Locate the cell with the specified text and output its (X, Y) center coordinate. 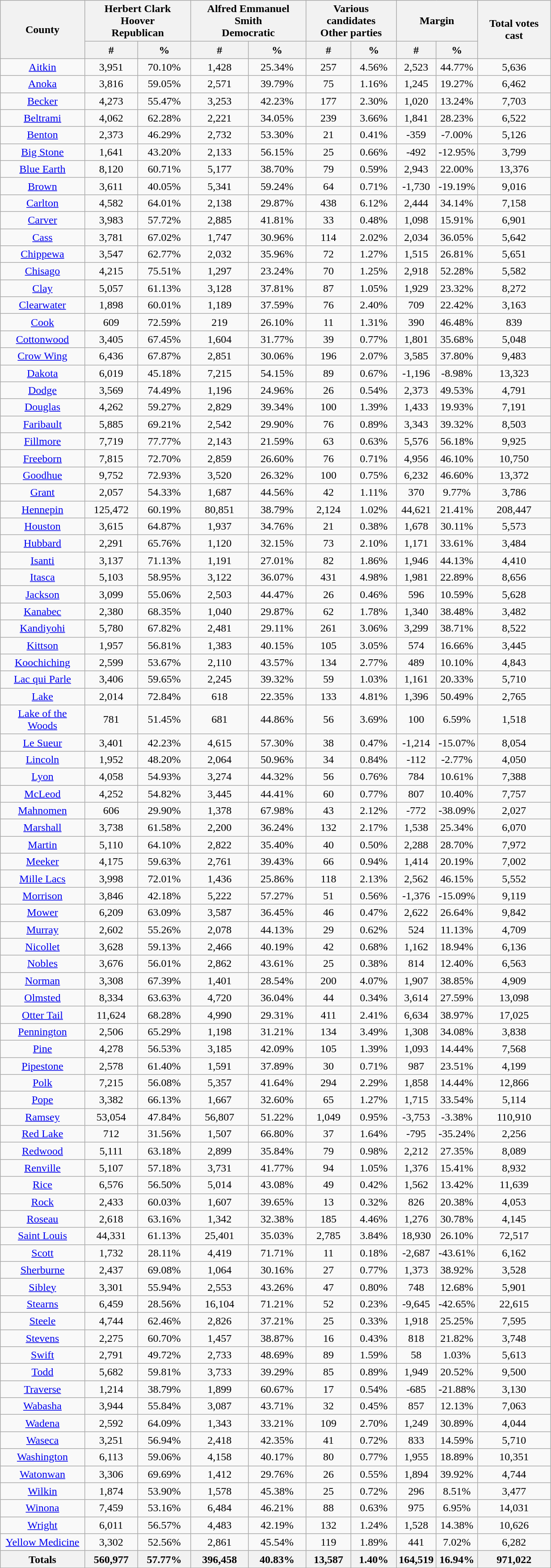
2,124 (328, 509)
27 (328, 1270)
65.76% (164, 544)
Lac qui Parle (42, 679)
3,382 (111, 1100)
37.80% (457, 356)
Clay (42, 288)
Wabasha (42, 1406)
438 (328, 203)
6,019 (111, 373)
87 (328, 288)
2,599 (111, 662)
2.13% (374, 879)
5,107 (111, 1168)
574 (416, 645)
30.89% (457, 1423)
6,136 (514, 947)
1.40% (374, 1559)
Blue Earth (42, 169)
77.77% (164, 441)
2,918 (416, 271)
2,761 (220, 862)
Kanabec (42, 611)
3,274 (220, 776)
Douglas (42, 407)
6,484 (220, 1508)
6,209 (111, 913)
114 (328, 237)
53,054 (111, 1117)
2,553 (220, 1287)
10,626 (514, 1525)
37.21% (277, 1321)
0.34% (374, 998)
14.38% (457, 1525)
0.75% (374, 475)
Carver (42, 220)
62 (328, 611)
8,120 (111, 169)
71.13% (164, 561)
72.01% (164, 879)
56.15% (277, 152)
396,458 (220, 1559)
12,866 (514, 1083)
43 (328, 811)
23.51% (457, 1066)
11.13% (457, 930)
12.40% (457, 964)
-43.61% (457, 1253)
1,436 (220, 879)
3,611 (111, 186)
Martin (42, 845)
29.31% (277, 1015)
5,341 (220, 186)
-1,196 (416, 373)
27.59% (457, 998)
1,196 (220, 390)
0.50% (374, 845)
4,278 (111, 1049)
-7.00% (457, 135)
3,799 (514, 152)
Cook (42, 322)
Chippewa (42, 254)
Totals (42, 1559)
Watonwan (42, 1474)
6.95% (457, 1508)
70.10% (164, 67)
1,428 (220, 67)
Polk (42, 1083)
44 (328, 998)
0.48% (374, 220)
3,816 (111, 84)
Various candidatesOther parties (351, 21)
2,138 (220, 203)
49.72% (164, 1355)
2,437 (111, 1270)
62.46% (164, 1321)
33 (328, 220)
56.81% (164, 645)
Nicollet (42, 947)
0.43% (374, 1338)
2,110 (220, 662)
34.76% (277, 527)
59 (328, 679)
10,750 (514, 458)
7,815 (111, 458)
6,462 (514, 84)
8,272 (514, 288)
66.13% (164, 1100)
5,628 (514, 594)
5,636 (514, 67)
2,057 (111, 492)
57.30% (277, 742)
6,563 (514, 964)
40.19% (277, 947)
609 (111, 322)
Clearwater (42, 305)
2.30% (374, 101)
23.32% (457, 288)
45.18% (164, 373)
Fillmore (42, 441)
164,519 (416, 1559)
44,331 (111, 1236)
50.96% (277, 759)
6,011 (111, 1525)
1,528 (416, 1525)
1,161 (416, 679)
1,732 (111, 1253)
5,901 (514, 1287)
13.42% (457, 1185)
1,098 (416, 220)
Redwood (42, 1151)
1,858 (416, 1083)
20.52% (457, 1372)
64.87% (164, 527)
606 (111, 811)
44.41% (277, 793)
524 (416, 930)
3,615 (111, 527)
70 (328, 271)
5,048 (514, 339)
3.84% (374, 1236)
1,064 (220, 1270)
2,859 (220, 458)
25.25% (457, 1321)
0.18% (374, 1253)
38.97% (457, 1015)
80,851 (220, 509)
4,410 (514, 561)
59.63% (164, 862)
3,308 (111, 981)
72.59% (164, 322)
7,191 (514, 407)
60.70% (164, 1338)
7,568 (514, 1049)
2,578 (111, 1066)
1,929 (416, 288)
Pennington (42, 1032)
1,538 (416, 828)
63 (328, 441)
3,944 (111, 1406)
1,952 (111, 759)
38.87% (277, 1338)
6,436 (111, 356)
2,418 (220, 1440)
29.11% (277, 628)
15.91% (457, 220)
1,162 (416, 947)
4,720 (220, 998)
66 (328, 862)
Aitkin (42, 67)
36.05% (457, 237)
0.23% (374, 1304)
22.00% (457, 169)
200 (328, 981)
1,955 (416, 1457)
1,414 (416, 862)
1,040 (220, 611)
32.15% (277, 544)
1,515 (416, 254)
294 (328, 1083)
41.81% (277, 220)
8,503 (514, 424)
Swift (42, 1355)
8.51% (457, 1491)
35.96% (277, 254)
43.26% (277, 1287)
1,678 (416, 527)
0.55% (374, 1474)
64.10% (164, 845)
748 (416, 1287)
5,642 (514, 237)
857 (416, 1406)
69.21% (164, 424)
9,752 (111, 475)
7,972 (514, 845)
8,089 (514, 1151)
5,885 (111, 424)
26.60% (277, 458)
618 (220, 696)
41 (328, 1440)
30 (328, 1066)
2.17% (374, 828)
-19.19% (457, 186)
3,405 (111, 339)
818 (416, 1338)
Beltrami (42, 118)
Herbert Clark HooverRepublican (138, 21)
22.89% (457, 577)
Dodge (42, 390)
38.71% (457, 628)
1,641 (111, 152)
2,291 (111, 544)
1.59% (374, 1355)
3,738 (111, 828)
1,191 (220, 561)
59.05% (164, 84)
7,063 (514, 1406)
2,034 (416, 237)
177 (328, 101)
Crow Wing (42, 356)
Todd (42, 1372)
4,990 (220, 1015)
3.05% (374, 645)
46.29% (164, 135)
36.07% (277, 577)
72,517 (514, 1236)
16,104 (220, 1304)
2,481 (220, 628)
2,064 (220, 759)
2,245 (220, 679)
1,841 (416, 118)
5,780 (111, 628)
Ramsey (42, 1117)
59.06% (164, 1457)
2,885 (220, 220)
5,110 (111, 845)
Wadena (42, 1423)
4,044 (514, 1423)
1,907 (416, 981)
46 (328, 913)
0.98% (374, 1151)
72 (328, 254)
Alfred Emmanuel SmithDemocratic (248, 21)
59.27% (164, 407)
34.14% (457, 203)
71.71% (277, 1253)
5,552 (514, 879)
46.15% (457, 879)
Big Stone (42, 152)
3,482 (514, 611)
6,901 (514, 220)
Murray (42, 930)
833 (416, 1440)
30.16% (277, 1270)
39.65% (277, 1202)
Houston (42, 527)
42.09% (277, 1049)
2,592 (111, 1423)
2,133 (220, 152)
67.02% (164, 237)
10.10% (457, 662)
5,057 (111, 288)
2,826 (220, 1321)
296 (416, 1491)
118 (328, 879)
7,719 (111, 441)
Grant (42, 492)
54.93% (164, 776)
3,484 (514, 544)
43.20% (164, 152)
5,114 (514, 1100)
55.06% (164, 594)
58.95% (164, 577)
185 (328, 1219)
2,032 (220, 254)
45.38% (277, 1491)
17,025 (514, 1015)
2,618 (111, 1219)
40.83% (277, 1559)
51 (328, 896)
1.31% (374, 322)
28.70% (457, 845)
52.56% (164, 1542)
-21.88% (457, 1389)
5,582 (514, 271)
1,687 (220, 492)
35.68% (457, 339)
2,027 (514, 811)
29 (328, 930)
60.67% (277, 1389)
13 (328, 1202)
1,383 (220, 645)
28.56% (164, 1304)
53.90% (164, 1491)
-2,687 (416, 1253)
48.20% (164, 759)
4,062 (111, 118)
18,930 (416, 1236)
63.09% (164, 913)
3,838 (514, 1032)
1,957 (111, 645)
0.41% (374, 135)
62.77% (164, 254)
1,214 (111, 1389)
Freeborn (42, 458)
61.40% (164, 1066)
1,308 (416, 1032)
29.76% (277, 1474)
64.01% (164, 203)
18.89% (457, 1457)
Kandiyohi (42, 628)
4,843 (514, 662)
1,981 (416, 577)
32.60% (277, 1100)
Anoka (42, 84)
56.08% (164, 1083)
72.93% (164, 475)
2,822 (220, 845)
-12.95% (457, 152)
41.64% (277, 1083)
60.01% (164, 305)
3,733 (220, 1372)
3,569 (111, 390)
2,143 (220, 441)
48.69% (277, 1355)
5,682 (111, 1372)
Traverse (42, 1389)
1,401 (220, 981)
-42.65% (457, 1304)
47.84% (164, 1117)
28.23% (457, 118)
39.29% (277, 1372)
30.78% (457, 1219)
31.56% (164, 1134)
59.13% (164, 947)
681 (220, 720)
51.22% (277, 1117)
39 (328, 339)
2.07% (374, 356)
3,087 (220, 1406)
0.94% (374, 862)
709 (416, 305)
52.28% (457, 271)
3.66% (374, 118)
38.48% (457, 611)
3,614 (416, 998)
3.06% (374, 628)
53.67% (164, 662)
1,507 (220, 1134)
3,306 (111, 1474)
Marshall (42, 828)
23.24% (277, 271)
15.41% (457, 1168)
85 (328, 1372)
0.32% (374, 1202)
13,323 (514, 373)
43.61% (277, 964)
37.81% (277, 288)
Koochiching (42, 662)
Hubbard (42, 544)
40.05% (164, 186)
-1,376 (416, 896)
4,215 (111, 271)
11,639 (514, 1185)
6,459 (111, 1304)
Rice (42, 1185)
Scott (42, 1253)
1,949 (416, 1372)
Mahnomen (42, 811)
Sibley (42, 1287)
9,016 (514, 186)
67.98% (277, 811)
1,340 (416, 611)
5,177 (220, 169)
20.19% (457, 862)
County (42, 30)
McLeod (42, 793)
3,998 (111, 879)
560,977 (111, 1559)
2,256 (514, 1134)
13,098 (514, 998)
80 (328, 1457)
60.03% (164, 1202)
Meeker (42, 862)
35.40% (277, 845)
39.92% (457, 1474)
67.45% (164, 339)
1.25% (374, 271)
5,014 (220, 1185)
38 (328, 742)
64.09% (164, 1423)
5,651 (514, 254)
2,503 (220, 594)
370 (416, 492)
5,573 (514, 527)
51.45% (164, 720)
0.80% (374, 1287)
3,253 (220, 101)
Yellow Medicine (42, 1542)
1,412 (220, 1474)
4,050 (514, 759)
4.81% (374, 696)
596 (416, 594)
3,401 (111, 742)
36.45% (277, 913)
0.62% (374, 930)
27.35% (457, 1151)
3,786 (514, 492)
1.02% (374, 509)
66.80% (277, 1134)
4,582 (111, 203)
3,343 (416, 424)
4.07% (374, 981)
1.78% (374, 611)
57.72% (164, 220)
2,506 (111, 1032)
1,297 (220, 271)
784 (416, 776)
2,466 (220, 947)
Morrison (42, 896)
1,396 (416, 696)
1,899 (220, 1389)
109 (328, 1423)
1,607 (220, 1202)
8,054 (514, 742)
3,185 (220, 1049)
Winona (42, 1508)
49 (328, 1185)
Cottonwood (42, 339)
8,932 (514, 1168)
3,301 (111, 1287)
1,946 (416, 561)
44,621 (416, 509)
12.68% (457, 1287)
2,732 (220, 135)
411 (328, 1015)
69.08% (164, 1270)
61.58% (164, 828)
1,049 (328, 1117)
8,334 (111, 998)
2,733 (220, 1355)
0.84% (374, 759)
2,542 (220, 424)
Faribault (42, 424)
8,656 (514, 577)
Lake (42, 696)
56.50% (164, 1185)
6,162 (514, 1253)
781 (111, 720)
3,302 (111, 1542)
4,419 (220, 1253)
54.15% (277, 373)
Stearns (42, 1304)
Pipestone (42, 1066)
22.42% (457, 305)
4,058 (111, 776)
0.42% (374, 1185)
0.68% (374, 947)
34.05% (277, 118)
3,731 (220, 1168)
1,343 (220, 1423)
1,801 (416, 339)
1.16% (374, 84)
2,829 (220, 407)
82 (328, 561)
Lincoln (42, 759)
47 (328, 1287)
2,861 (220, 1542)
73 (328, 544)
21.41% (457, 509)
-3,753 (416, 1117)
3,547 (111, 254)
2.41% (374, 1015)
46.21% (277, 1508)
2,943 (416, 169)
9,119 (514, 896)
4.98% (374, 577)
3,520 (220, 475)
Pope (42, 1100)
Olmsted (42, 998)
25.86% (277, 879)
4,273 (111, 101)
19.93% (457, 407)
3,099 (111, 594)
16 (328, 1338)
10.40% (457, 793)
44.56% (277, 492)
56,807 (220, 1117)
46.48% (457, 322)
Mower (42, 913)
2,014 (111, 696)
1,898 (111, 305)
55.47% (164, 101)
8,522 (514, 628)
16.66% (457, 645)
94 (328, 1168)
-795 (416, 1134)
52 (328, 1304)
10.61% (457, 776)
Cass (42, 237)
0.66% (374, 152)
56.18% (457, 441)
60 (328, 793)
72.84% (164, 696)
2,288 (416, 845)
Red Lake (42, 1134)
53.30% (277, 135)
2.70% (374, 1423)
9,842 (514, 913)
10,351 (514, 1457)
1,457 (220, 1338)
-1,730 (416, 186)
6,522 (514, 118)
-685 (416, 1389)
2.10% (374, 544)
22,615 (514, 1304)
34 (328, 759)
Lyon (42, 776)
19.27% (457, 84)
2,602 (111, 930)
0.59% (374, 169)
32.38% (277, 1219)
46.10% (457, 458)
65.29% (164, 1032)
3,846 (111, 896)
43.57% (277, 662)
Saint Louis (42, 1236)
67.39% (164, 981)
40 (328, 845)
2,851 (220, 356)
Sherburne (42, 1270)
4,158 (220, 1457)
Margin (437, 21)
58 (416, 1355)
5,103 (111, 577)
1,198 (220, 1032)
-772 (416, 811)
Itasca (42, 577)
0.46% (374, 594)
63.16% (164, 1219)
59.24% (277, 186)
7,388 (514, 776)
57.77% (164, 1559)
0.95% (374, 1117)
4,909 (514, 981)
2,221 (220, 118)
2.12% (374, 811)
44.77% (457, 67)
1,433 (416, 407)
Goodhue (42, 475)
27.01% (277, 561)
1,747 (220, 237)
7,002 (514, 862)
Becker (42, 101)
7,703 (514, 101)
36.04% (277, 998)
63.63% (164, 998)
6,070 (514, 828)
31.21% (277, 1032)
Otter Tail (42, 1015)
9,500 (514, 1372)
13.24% (457, 101)
39.43% (277, 862)
-15.09% (457, 896)
1,276 (416, 1219)
36.24% (277, 828)
975 (416, 1508)
55.84% (164, 1406)
814 (416, 964)
1,562 (416, 1185)
30.06% (277, 356)
2,212 (416, 1151)
3,128 (220, 288)
32 (328, 1406)
Lake of the Woods (42, 720)
Mille Lacs (42, 879)
390 (416, 322)
4,252 (111, 793)
3,122 (220, 577)
2,785 (328, 1236)
1.11% (374, 492)
Pine (42, 1049)
5,613 (514, 1355)
0.76% (374, 776)
4,175 (111, 862)
37.89% (277, 1066)
2,380 (111, 611)
Chisago (42, 271)
6,113 (111, 1457)
Wilkin (42, 1491)
0.67% (374, 373)
24.96% (277, 390)
4,262 (111, 407)
3,130 (514, 1389)
4,053 (514, 1202)
88 (328, 1508)
44.47% (277, 594)
-35.24% (457, 1134)
57.18% (164, 1168)
-9,645 (416, 1304)
-2.77% (457, 759)
5,111 (111, 1151)
57.27% (277, 896)
3,676 (111, 964)
0.45% (374, 1406)
10.59% (457, 594)
44.86% (277, 720)
35.03% (277, 1236)
3,951 (111, 67)
2.29% (374, 1083)
2.02% (374, 237)
33.54% (457, 1100)
2,444 (416, 203)
3,585 (416, 356)
6,282 (514, 1542)
31.77% (277, 339)
16.94% (457, 1559)
3.49% (374, 1032)
30.96% (277, 237)
49.53% (457, 390)
712 (111, 1134)
69.69% (164, 1474)
-3.38% (457, 1117)
196 (328, 356)
33.61% (457, 544)
75 (328, 84)
7,459 (111, 1508)
Dakota (42, 373)
56.53% (164, 1049)
Brown (42, 186)
3,748 (514, 1338)
42.19% (277, 1525)
59.65% (164, 679)
Carlton (42, 203)
971,022 (514, 1559)
56.94% (164, 1440)
7.02% (457, 1542)
9,483 (514, 356)
1,020 (416, 101)
2,622 (416, 913)
4,615 (220, 742)
0.33% (374, 1321)
1,189 (220, 305)
Wright (42, 1525)
42.18% (164, 896)
4,791 (514, 390)
2,862 (220, 964)
208,447 (514, 509)
13,372 (514, 475)
261 (328, 628)
839 (514, 322)
1.24% (374, 1525)
257 (328, 67)
1.64% (374, 1134)
2,765 (514, 696)
3,137 (111, 561)
1,518 (514, 720)
4,483 (220, 1525)
74.49% (164, 390)
4.46% (374, 1219)
-38.09% (457, 811)
1,342 (220, 1219)
Benton (42, 135)
1,093 (416, 1049)
5,222 (220, 896)
-112 (416, 759)
4,199 (514, 1066)
110,910 (514, 1117)
21.59% (277, 441)
54.33% (164, 492)
3,477 (514, 1491)
5,576 (416, 441)
Hennepin (42, 509)
5,357 (220, 1083)
34.08% (457, 1032)
2,200 (220, 828)
65 (328, 1100)
3,628 (111, 947)
71.21% (277, 1304)
75.51% (164, 271)
2,275 (111, 1338)
6.12% (374, 203)
3,781 (111, 237)
-15.07% (457, 742)
22.35% (277, 696)
239 (328, 118)
4,709 (514, 930)
14.59% (457, 1440)
1,171 (416, 544)
55.26% (164, 930)
1.89% (374, 1542)
46.60% (457, 475)
3,983 (111, 220)
62.28% (164, 118)
2,899 (220, 1151)
37.59% (277, 305)
5,126 (514, 135)
2,078 (220, 930)
13,376 (514, 169)
Isanti (42, 561)
1,667 (220, 1100)
67.87% (164, 356)
3,406 (111, 679)
40.15% (277, 645)
-492 (416, 152)
53.16% (164, 1508)
38.70% (277, 169)
7,158 (514, 203)
2,433 (111, 1202)
45.54% (277, 1542)
133 (328, 696)
1,249 (416, 1423)
125,472 (111, 509)
2,562 (416, 879)
14,031 (514, 1508)
1,373 (416, 1270)
7,757 (514, 793)
1,715 (416, 1100)
987 (416, 1066)
55.94% (164, 1287)
44.32% (277, 776)
2.40% (374, 305)
68.28% (164, 1015)
-359 (416, 135)
40.17% (277, 1457)
1,874 (111, 1491)
72.70% (164, 458)
Jackson (42, 594)
Nobles (42, 964)
4,145 (514, 1219)
3,587 (220, 913)
38.85% (457, 981)
Total votes cast (514, 30)
Renville (42, 1168)
56.57% (164, 1525)
39.79% (277, 84)
Steele (42, 1321)
2,791 (111, 1355)
6.59% (457, 720)
17 (328, 1389)
1,376 (416, 1168)
Le Sueur (42, 742)
21.82% (457, 1338)
807 (416, 793)
63.18% (164, 1151)
119 (328, 1542)
431 (328, 577)
43.71% (277, 1406)
1,937 (220, 527)
39.34% (277, 407)
20.38% (457, 1202)
441 (416, 1542)
Stevens (42, 1338)
2,523 (416, 67)
Kittson (42, 645)
43.08% (277, 1185)
0.56% (374, 896)
1,604 (220, 339)
489 (416, 662)
67.82% (164, 628)
60.19% (164, 509)
Rock (42, 1202)
3,528 (514, 1270)
Roseau (42, 1219)
7,595 (514, 1321)
219 (220, 322)
30.11% (457, 527)
9.77% (457, 492)
26.64% (457, 913)
13,587 (328, 1559)
68.35% (164, 611)
3,251 (111, 1440)
1,894 (416, 1474)
Norman (42, 981)
42.35% (277, 1440)
9,925 (514, 441)
60.71% (164, 169)
41.77% (277, 1168)
38.92% (457, 1270)
18.94% (457, 947)
54.82% (164, 793)
3,163 (514, 305)
1,245 (416, 84)
25,401 (220, 1236)
826 (416, 1202)
28.11% (164, 1253)
12.13% (457, 1406)
1,591 (220, 1066)
20.33% (457, 679)
28.54% (277, 981)
1.86% (374, 561)
Waseca (42, 1440)
-8.98% (457, 373)
-1,214 (416, 742)
2,571 (220, 84)
37 (328, 1134)
56.01% (164, 964)
1,918 (416, 1321)
2.77% (374, 662)
6,634 (416, 1015)
6,232 (416, 475)
26.32% (277, 475)
1,378 (220, 811)
59.81% (164, 1372)
4.56% (374, 67)
35.84% (277, 1151)
11,624 (111, 1015)
33.21% (277, 1423)
1,120 (220, 544)
Washington (42, 1457)
1,578 (220, 1491)
26.81% (457, 254)
4,956 (416, 458)
64 (328, 186)
3,299 (416, 628)
50.49% (457, 696)
6,576 (111, 1185)
3.69% (374, 720)
